Identify which cell holds the provided text, then report its [x, y] central coordinate. 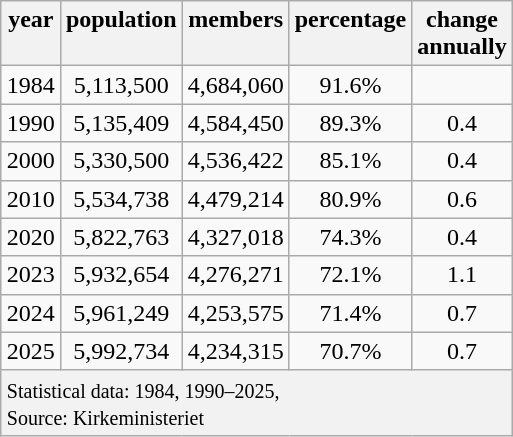
2000 [30, 161]
5,113,500 [121, 85]
5,330,500 [121, 161]
population [121, 34]
2023 [30, 275]
2020 [30, 237]
2025 [30, 351]
members [236, 34]
1984 [30, 85]
2010 [30, 199]
4,327,018 [236, 237]
89.3% [350, 123]
72.1% [350, 275]
1.1 [462, 275]
4,684,060 [236, 85]
4,234,315 [236, 351]
year [30, 34]
5,961,249 [121, 313]
4,253,575 [236, 313]
2024 [30, 313]
71.4% [350, 313]
percentage [350, 34]
5,534,738 [121, 199]
80.9% [350, 199]
1990 [30, 123]
74.3% [350, 237]
5,992,734 [121, 351]
85.1% [350, 161]
Statistical data: 1984, 1990–2025, Source: Kirkeministeriet [256, 402]
0.6 [462, 199]
5,135,409 [121, 123]
91.6% [350, 85]
5,932,654 [121, 275]
change annually [462, 34]
4,536,422 [236, 161]
4,479,214 [236, 199]
70.7% [350, 351]
4,276,271 [236, 275]
5,822,763 [121, 237]
4,584,450 [236, 123]
